Determine the [X, Y] coordinate at the center of the cell enclosing the given text.  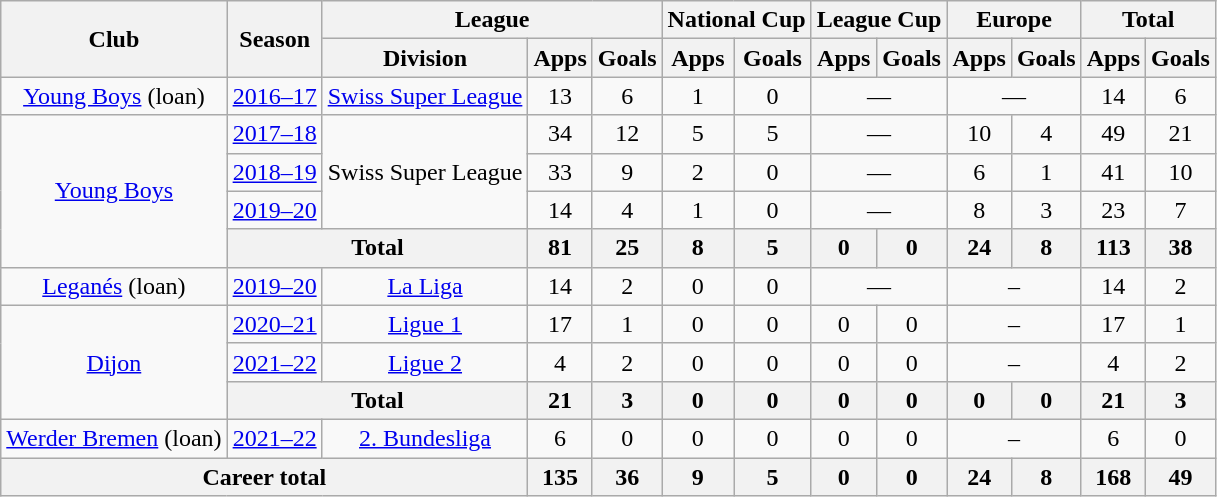
113 [1113, 248]
Dijon [114, 362]
7 [1181, 210]
Division [425, 58]
41 [1113, 172]
Ligue 2 [425, 362]
38 [1181, 248]
36 [627, 477]
Ligue 1 [425, 324]
League Cup [879, 20]
2. Bundesliga [425, 438]
34 [560, 134]
Young Boys (loan) [114, 96]
168 [1113, 477]
81 [560, 248]
Young Boys [114, 191]
League [492, 20]
13 [560, 96]
Season [274, 39]
Leganés (loan) [114, 286]
National Cup [736, 20]
2020–21 [274, 324]
135 [560, 477]
Club [114, 39]
Career total [264, 477]
Europe [1014, 20]
23 [1113, 210]
33 [560, 172]
2018–19 [274, 172]
2016–17 [274, 96]
2017–18 [274, 134]
25 [627, 248]
12 [627, 134]
Werder Bremen (loan) [114, 438]
La Liga [425, 286]
